Pinpoint the cell where the given text exists, returning its [x, y] midpoint coordinate. 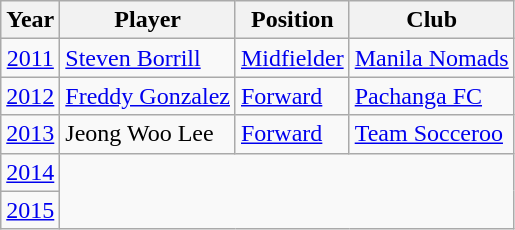
Jeong Woo Lee [148, 134]
2015 [30, 210]
Year [30, 20]
Steven Borrill [148, 58]
2012 [30, 96]
Midfielder [292, 58]
Team Socceroo [432, 134]
2014 [30, 172]
2013 [30, 134]
Pachanga FC [432, 96]
Player [148, 20]
Club [432, 20]
Position [292, 20]
Manila Nomads [432, 58]
Freddy Gonzalez [148, 96]
2011 [30, 58]
